Find where the given text appears and provide that cell's center as (X, Y) coordinate. 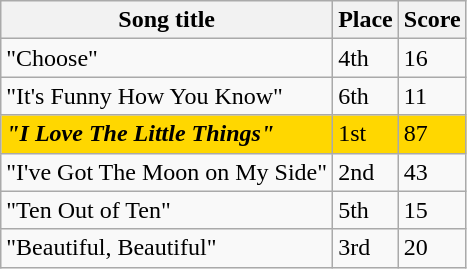
43 (432, 172)
1st (366, 134)
2nd (366, 172)
"I Love The Little Things" (167, 134)
87 (432, 134)
"Beautiful, Beautiful" (167, 248)
15 (432, 210)
4th (366, 58)
"Choose" (167, 58)
Score (432, 20)
3rd (366, 248)
Place (366, 20)
"Ten Out of Ten" (167, 210)
11 (432, 96)
"I've Got The Moon on My Side" (167, 172)
20 (432, 248)
6th (366, 96)
"It's Funny How You Know" (167, 96)
16 (432, 58)
Song title (167, 20)
5th (366, 210)
